Return (x, y) of the center of cell containing provided text 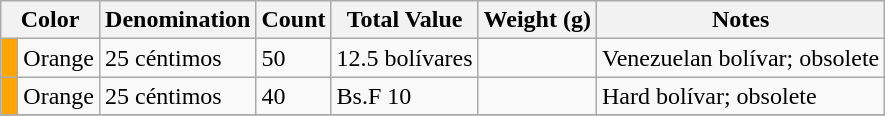
Total Value (404, 20)
50 (294, 58)
40 (294, 96)
Bs.F 10 (404, 96)
12.5 bolívares (404, 58)
Venezuelan bolívar; obsolete (740, 58)
Weight (g) (537, 20)
Count (294, 20)
Notes (740, 20)
Denomination (178, 20)
Hard bolívar; obsolete (740, 96)
Color (50, 20)
